Scan for the cell matching the given text and deliver its [X, Y] coordinate at center. 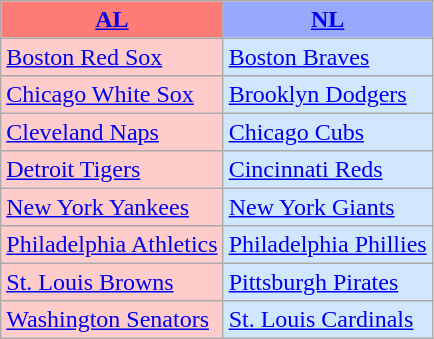
Detroit Tigers [112, 170]
New York Yankees [112, 206]
Boston Braves [328, 56]
Chicago White Sox [112, 94]
Pittsburgh Pirates [328, 282]
St. Louis Cardinals [328, 318]
AL [112, 20]
Cincinnati Reds [328, 170]
Philadelphia Phillies [328, 244]
Cleveland Naps [112, 132]
Brooklyn Dodgers [328, 94]
New York Giants [328, 206]
Philadelphia Athletics [112, 244]
St. Louis Browns [112, 282]
Boston Red Sox [112, 56]
NL [328, 20]
Washington Senators [112, 318]
Chicago Cubs [328, 132]
